Search for the cell housing the specified text and yield its [X, Y] center coordinate. 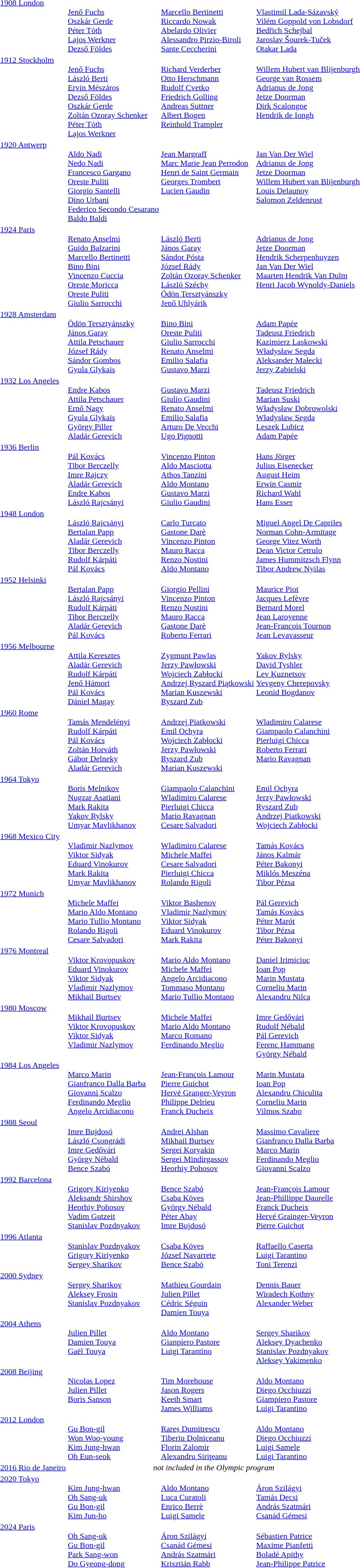
Csaba KövesJózsef NavarreteBence Szabó [208, 1250]
Endre KabosAttila PetschauerErnő NagyGyula GlykaisGyörgy PillerAladár Gerevich [114, 408]
Vincenzo PintonAldo MasciottaAthos TanziniAldo MontanoGustavo MarziGiulio Gaudini [208, 475]
Bence SzabóCsaba KövesGyörgy NébaldPéter AbayImre Bujdosó [208, 1203]
Kim Jung-hwanOh Sang-ukGu Bon-gilKim Jun-ho [114, 1497]
Viktor KrovopuskovEduard VinokurovViktor SidyakVladimir NazlymovMikhail Burtsev [114, 974]
Michele MaffeiMario Aldo MontanoMario Tullio MontanoRolando RigoliCesare Salvadori [114, 917]
Michele MaffeiMario Aldo MontanoMarco RomanoFerdinando Meglio [208, 1031]
Gu Bon-gilWon Woo-youngKim Jung-hwanOh Eun-seok [114, 1438]
Giampaolo CalanchiniWladimiro CalaresePierluigi ChiccaMario RavagnanCesare Salvadori [208, 802]
Stanislav PozdnyakovGrigory KiriyenkoSergey Sharikov [114, 1250]
Pál KovácsTibor BerczellyImre RajczyAladár GerevichEndre KabosLászló Rajcsányi [114, 475]
Bertalan PappLászló RajcsányiRudolf KárpátiTibor BerczellyAladár GerevichPál Kovács [114, 607]
Tamás MendelényiRudolf KárpátiPál KovácsZoltán HorváthGábor DelnekyAladár Gerevich [114, 740]
Richard Verderber Otto Herschmann Rudolf Cvetko Friedrich Golling Andreas Suttner Albert Bogen Reinhold Trampler [208, 97]
Sergey Sharikov Aleksey Frosin Stanislav Pozdnyakov [114, 1294]
Boris MelnikovNugzar AsatianiMark RakitaYakov RylskyUmyar Mavlikhanov [114, 802]
Gustavo MarziGiulio GaudiniRenato AnselmiEmilio SalafiaArturo De VecchiUgo Pignotti [208, 408]
Attila KeresztesAladár GerevichRudolf KárpátiJenő HámoriPál KovácsDániel Magay [114, 674]
László RajcsányiBertalan PappAladár GerevichTibor BerczellyRudolf KárpátiPál Kovács [114, 541]
Jenő Fuchs László Berti Ervin Mészáros Dezső Földes Oszkár Gerde Zoltán Ozoray Schenker Péter Tóth Lajos Werkner [114, 97]
Marco MarinGianfranco Dalla BarbaGiovanni ScalzoFerdinando MeglioAngelo Arcidiacono [114, 1088]
Ödön TersztyánszkyJános GarayAttila PetschauerJózsef RádySándor GombosGyula Glykais [114, 342]
Jean-François LamourPierre GuichotHervé Granger-VeyronPhilippe DelrieuFranck Ducheix [208, 1088]
Andrzej PiatkowskiEmil OchyraWojciech ZabłockiJerzy PawłowskiRyszard ZubMarian Kuszewski [208, 740]
Aldo MontanoLuca CuratoliEnrico BerrèLuigi Samele [208, 1497]
Viktor BashenovVladimir NazlymovViktor SidyakEduard VinokurovMark Rakita [208, 917]
Mikhail BurtsevViktor KrovopuskovViktor SidyakVladimir Nazlymov [114, 1031]
Vladimir NazlymovViktor SidyakEduard VinokurovMark RakitaUmyar Mavlikhanov [114, 859]
Aldo NadiNedo NadiFrancesco GarganoOreste PulitiGiorgio SantelliDino UrbaniFederico Secondo CesaranoBaldo Baldi [114, 181]
Mathieu Gourdain Julien Pillet Cédric Séguin Damien Touya [208, 1294]
Aldo MontanoGianpiero PastoreLuigi Tarantino [208, 1342]
Mario Aldo MontanoMichele MaffeiAngelo ArcidiaconoTommaso MontanoMario Tullio Montano [208, 974]
Julien PilletDamien TouyaGaël Touya [114, 1342]
Giorgio PelliniVincenzo PintonRenzo NostiniMauro RaccaGastone DarèRoberto Ferrari [208, 607]
Wladimiro CalareseMichele MaffeiCesare SalvadoriPierluigi ChiccaRolando Rigoli [208, 859]
László Berti János Garay Sándor Pósta József Rády Zoltán Ozoray Schenker László Széchy Ödön Tersztyánszky Jenő Uhlyárik [208, 266]
Rareș DumitrescuTiberiu DolniceanuFlorin ZalomirAlexandru Siriţeanu [208, 1438]
Carlo TurcatoGastone DarèVincenzo PintonMauro RaccaRenzo NostiniAldo Montano [208, 541]
Renato Anselmi Guido Balzarini Marcello Bertinetti Bino Bini Vincenzo Cuccia Oreste Moricca Oreste Puliti Giulio Sarrocchi [114, 266]
Andrei AlshanMikhail BurtsevSergei KoryakinSergei MindirgassovHeorhiy Pohosov [208, 1145]
Zygmunt PawlasJerzy PawłowskiWojciech ZabłockiAndrzej Ryszard PiątkowskiMarian KuszewskiRyszard Zub [208, 674]
Nicolas LopezJulien PilletBoris Sanson [114, 1390]
Imre BujdosóLászló CsongrádiImre GedőváriGyörgy NébaldBence Szabó [114, 1145]
Tim MorehouseJason RogersKeeth SmartJames Williams [208, 1390]
Grigory KiriyenkoAleksandr ShirshovHeorhiy PohosovVadim GutzeitStanislav Pozdnyakov [114, 1203]
Jean MargraffMarc Marie Jean PerrodonHenri de Saint GermainGeorges TrombertLucien Gaudin [208, 181]
Bino BiniOreste PulitiGiulio SarrocchiRenato AnselmiEmilio SalafiaGustavo Marzi [208, 342]
